Output the [x, y] coordinate of the center of the cell containing the given text.  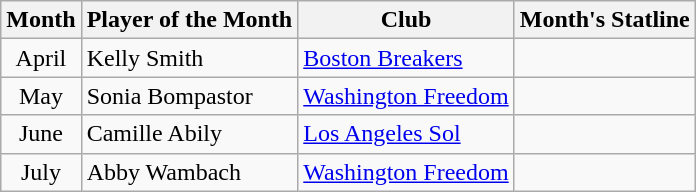
May [41, 96]
Boston Breakers [406, 58]
July [41, 172]
Abby Wambach [190, 172]
Player of the Month [190, 20]
Sonia Bompastor [190, 96]
April [41, 58]
June [41, 134]
Month's Statline [604, 20]
Kelly Smith [190, 58]
Camille Abily [190, 134]
Los Angeles Sol [406, 134]
Club [406, 20]
Month [41, 20]
